Search for the cell housing the specified text and yield its (x, y) center coordinate. 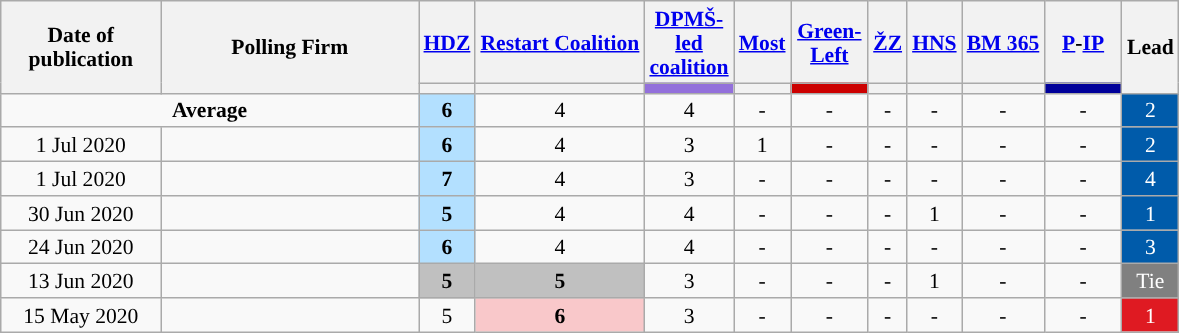
30 Jun 2020 (81, 213)
P-IP (1083, 42)
Average (210, 110)
ŽZ (888, 42)
Most (762, 42)
Restart Coalition (560, 42)
Polling Firm (290, 47)
HDZ (446, 42)
DPMŠ-led coalition (688, 42)
Tie (1150, 281)
7 (446, 179)
Green-Left (830, 42)
24 Jun 2020 (81, 247)
13 Jun 2020 (81, 281)
15 May 2020 (81, 315)
BM 365 (1004, 42)
Lead (1150, 47)
Date of publication (81, 47)
HNS (934, 42)
